Find where the given text appears and provide that cell's center as (x, y) coordinate. 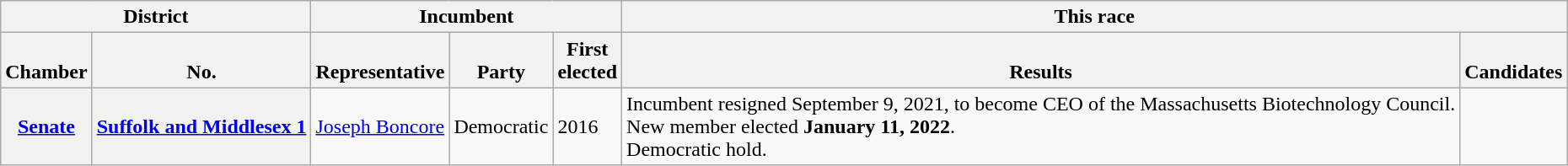
2016 (588, 126)
Firstelected (588, 61)
Joseph Boncore (380, 126)
Incumbent (467, 17)
Results (1041, 61)
Incumbent resigned September 9, 2021, to become CEO of the Massachusetts Biotechnology Council.New member elected January 11, 2022.Democratic hold. (1041, 126)
No. (201, 61)
Party (501, 61)
Representative (380, 61)
Chamber (46, 61)
Suffolk and Middlesex 1 (201, 126)
Democratic (501, 126)
Senate (46, 126)
This race (1094, 17)
Candidates (1514, 61)
District (156, 17)
